Search for the cell housing the specified text and yield its (x, y) center coordinate. 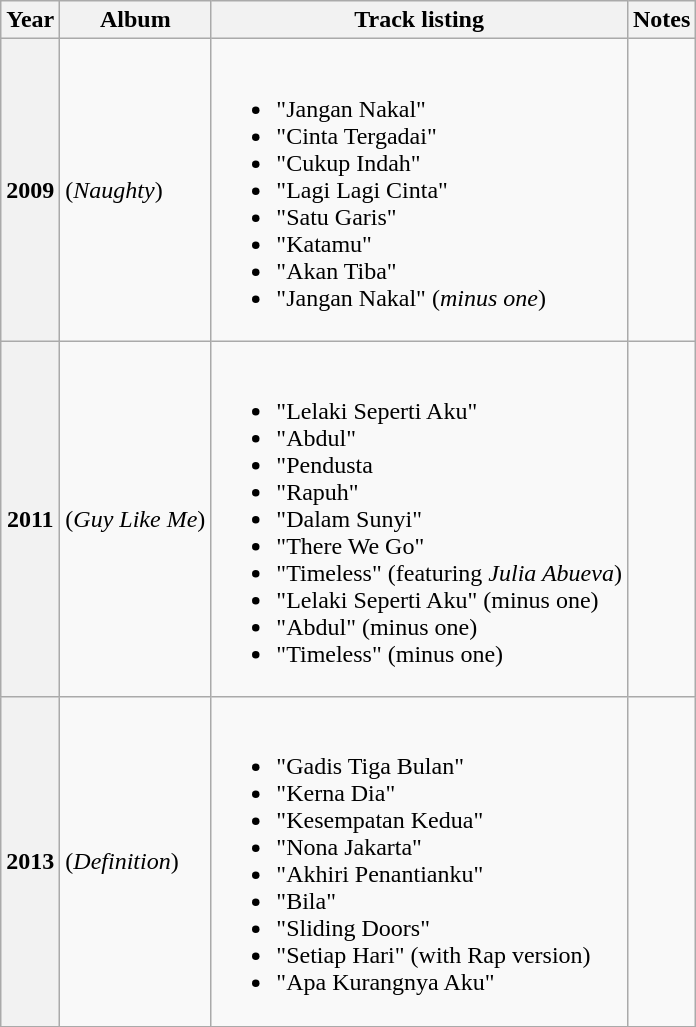
"Jangan Nakal""Cinta Tergadai""Cukup Indah""Lagi Lagi Cinta""Satu Garis""Katamu""Akan Tiba""Jangan Nakal" (minus one) (420, 190)
(Definition) (136, 862)
2013 (30, 862)
2011 (30, 519)
Track listing (420, 20)
(Naughty) (136, 190)
Album (136, 20)
Year (30, 20)
2009 (30, 190)
(Guy Like Me) (136, 519)
Notes (661, 20)
